Return [x, y] of the center of cell containing provided text 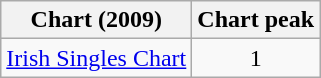
Irish Singles Chart [96, 58]
Chart peak [256, 20]
1 [256, 58]
Chart (2009) [96, 20]
